Locate the cell with the specified text and output its [x, y] center coordinate. 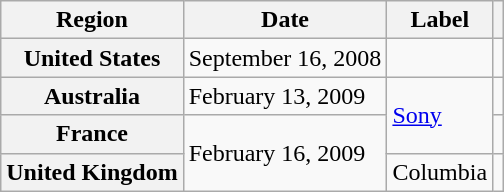
Sony [440, 115]
September 16, 2008 [285, 58]
United Kingdom [92, 172]
Date [285, 20]
February 13, 2009 [285, 96]
Label [440, 20]
United States [92, 58]
February 16, 2009 [285, 153]
Region [92, 20]
Australia [92, 96]
Columbia [440, 172]
France [92, 134]
